Detect which cell encompasses the target text, then output its [X, Y] center coordinate. 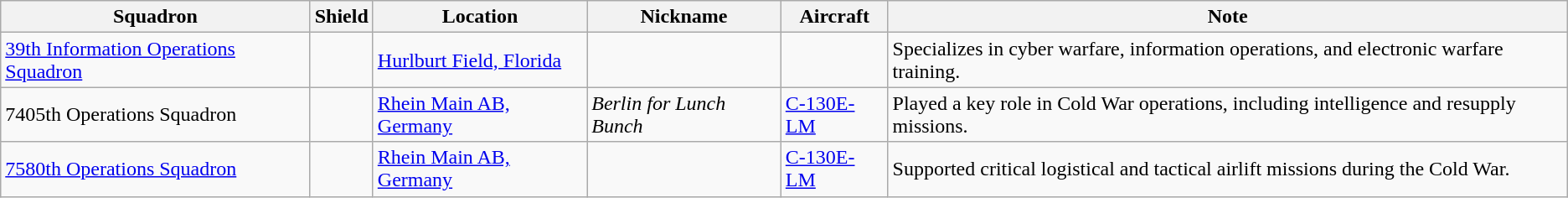
Played a key role in Cold War operations, including intelligence and resupply missions. [1228, 114]
39th Information Operations Squadron [156, 60]
Specializes in cyber warfare, information operations, and electronic warfare training. [1228, 60]
7580th Operations Squadron [156, 169]
Squadron [156, 17]
Note [1228, 17]
Location [479, 17]
Berlin for Lunch Bunch [684, 114]
Aircraft [834, 17]
Supported critical logistical and tactical airlift missions during the Cold War. [1228, 169]
Nickname [684, 17]
Hurlburt Field, Florida [479, 60]
Shield [342, 17]
7405th Operations Squadron [156, 114]
